Provide the [x, y] coordinate of the cell's center where the given text is located.  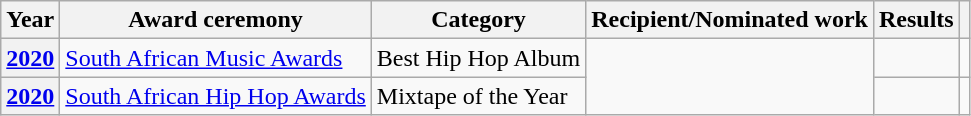
South African Music Awards [216, 58]
Mixtape of the Year [478, 96]
Recipient/Nominated work [730, 20]
South African Hip Hop Awards [216, 96]
Results [916, 20]
Award ceremony [216, 20]
Category [478, 20]
Best Hip Hop Album [478, 58]
Year [30, 20]
